For the text-containing cell, return its midpoint in (X, Y) coordinate format. 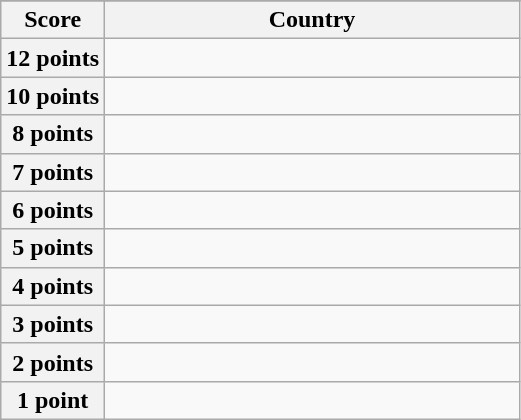
12 points (53, 58)
Country (312, 20)
8 points (53, 134)
3 points (53, 324)
5 points (53, 248)
2 points (53, 362)
10 points (53, 96)
6 points (53, 210)
Score (53, 20)
1 point (53, 400)
4 points (53, 286)
7 points (53, 172)
